Capture the cell that displays the provided text and extract its [x, y] central coordinate. 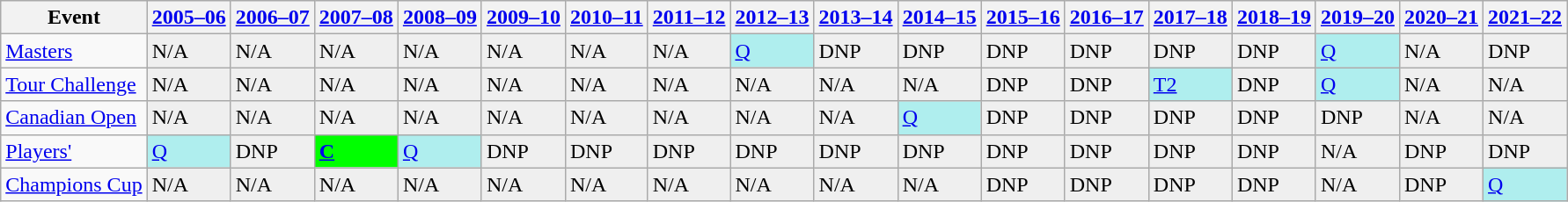
2007–08 [355, 18]
2005–06 [188, 18]
Masters [74, 51]
Canadian Open [74, 118]
2006–07 [273, 18]
2008–09 [440, 18]
2020–21 [1441, 18]
2018–19 [1274, 18]
2015–16 [1022, 18]
2014–15 [940, 18]
Players' [74, 151]
Event [74, 18]
2013–14 [855, 18]
2010–11 [606, 18]
2017–18 [1190, 18]
Tour Challenge [74, 84]
2021–22 [1526, 18]
T2 [1190, 84]
2016–17 [1107, 18]
2019–20 [1357, 18]
2011–12 [689, 18]
2012–13 [773, 18]
Champions Cup [74, 184]
C [355, 151]
2009–10 [523, 18]
